Capture the cell that displays the provided text and extract its (x, y) central coordinate. 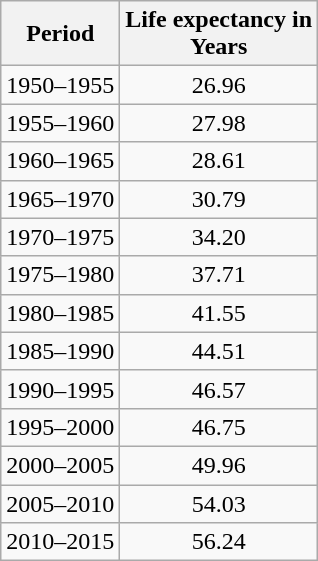
37.71 (219, 275)
49.96 (219, 465)
1975–1980 (60, 275)
1955–1960 (60, 123)
26.96 (219, 85)
1985–1990 (60, 351)
1960–1965 (60, 161)
54.03 (219, 503)
28.61 (219, 161)
1980–1985 (60, 313)
1965–1970 (60, 199)
46.75 (219, 427)
1995–2000 (60, 427)
1990–1995 (60, 389)
44.51 (219, 351)
41.55 (219, 313)
34.20 (219, 237)
2005–2010 (60, 503)
2000–2005 (60, 465)
1950–1955 (60, 85)
27.98 (219, 123)
2010–2015 (60, 542)
1970–1975 (60, 237)
30.79 (219, 199)
56.24 (219, 542)
Period (60, 34)
46.57 (219, 389)
Life expectancy in Years (219, 34)
